Determine the (x, y) coordinate at the center of the cell enclosing the given text.  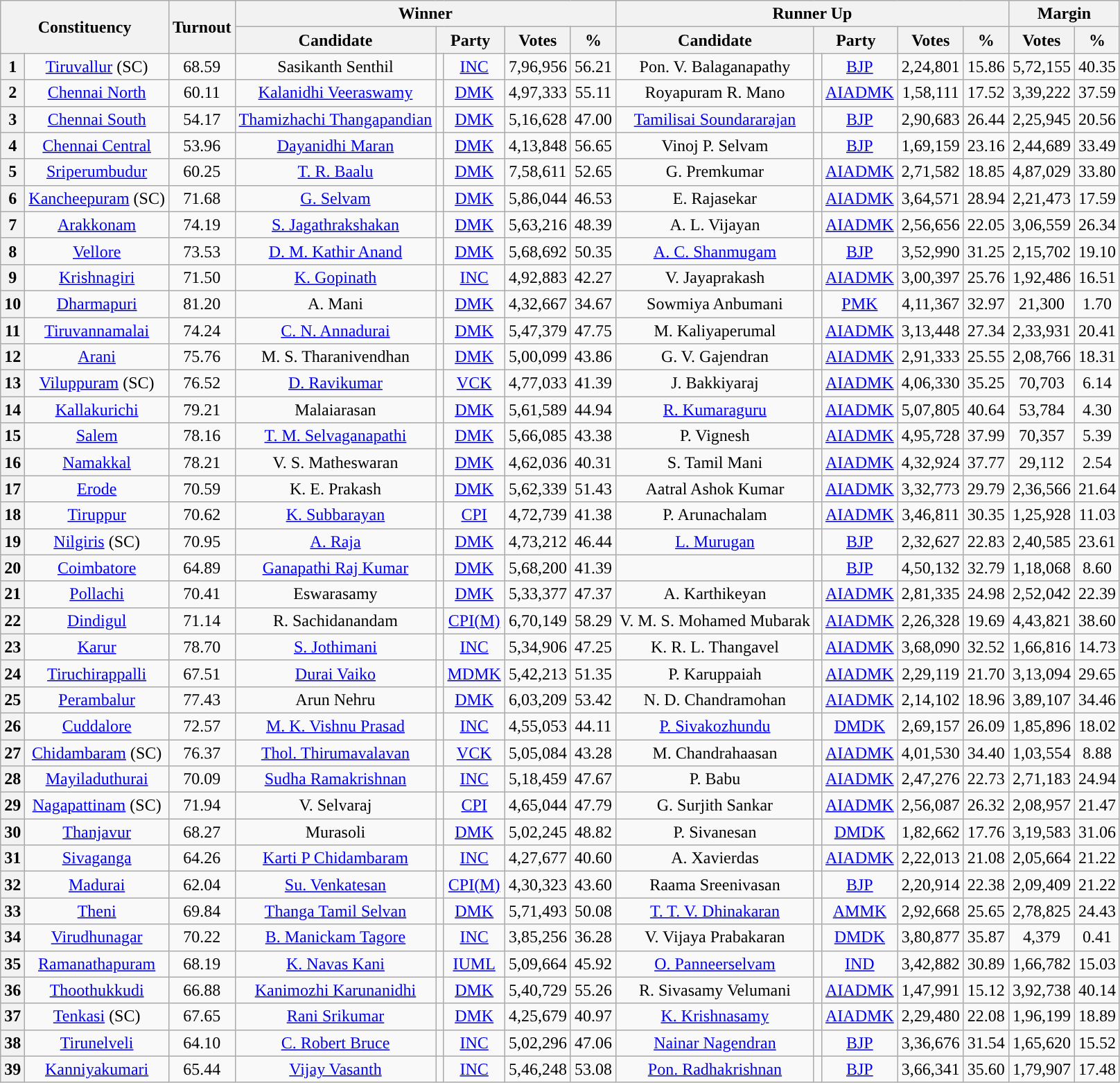
A. Karthikeyan (715, 594)
65.44 (202, 1069)
18.31 (1096, 357)
4,55,053 (538, 726)
66.88 (202, 990)
41.38 (593, 515)
31 (12, 858)
5,40,729 (538, 990)
K. Subbarayan (335, 515)
31.06 (1096, 832)
V. Jayaprakash (715, 277)
Kallakurichi (97, 410)
2,36,566 (1041, 489)
1,65,620 (1041, 1043)
Kancheepuram (SC) (97, 198)
23 (12, 647)
R. Sachidanandam (335, 621)
Kanniyakumari (97, 1069)
P. Sivanesan (715, 832)
1,85,896 (1041, 726)
1 (12, 67)
4,379 (1041, 937)
22.38 (986, 885)
76.52 (202, 383)
51.35 (593, 673)
2,08,957 (1041, 806)
1,25,928 (1041, 515)
14 (12, 410)
7,58,611 (538, 172)
K. R. L. Thangavel (715, 647)
2,56,087 (930, 806)
4,25,679 (538, 1016)
2,24,801 (930, 67)
44.94 (593, 410)
62.04 (202, 885)
3,00,397 (930, 277)
Sasikanth Senthil (335, 67)
19 (12, 541)
Mayiladuthurai (97, 779)
2,26,328 (930, 621)
6,03,209 (538, 700)
2,25,945 (1041, 119)
22.39 (1096, 594)
28 (12, 779)
Turnout (202, 27)
Raama Sreenivasan (715, 885)
Erode (97, 489)
Karur (97, 647)
2,78,825 (1041, 911)
P. Babu (715, 779)
Coimbatore (97, 568)
29,112 (1041, 462)
26 (12, 726)
MDMK (474, 673)
37 (12, 1016)
26.44 (986, 119)
70.22 (202, 937)
40.64 (986, 410)
Sudha Ramakrishnan (335, 779)
32.52 (986, 647)
1,18,068 (1041, 568)
30.35 (986, 515)
40.31 (593, 462)
P. Vignesh (715, 436)
18.85 (986, 172)
AMMK (859, 911)
1.70 (1096, 304)
Tiruchirappalli (97, 673)
64.10 (202, 1043)
21,300 (1041, 304)
32.97 (986, 304)
Arakkonam (97, 225)
T. M. Selvaganapathi (335, 436)
1,66,782 (1041, 964)
25.65 (986, 911)
12 (12, 357)
2,08,766 (1041, 357)
37.99 (986, 436)
M. S. Tharanivendhan (335, 357)
25 (12, 700)
79.21 (202, 410)
4,77,033 (538, 383)
50.08 (593, 911)
53.42 (593, 700)
Vinoj P. Selvam (715, 146)
47.00 (593, 119)
73.53 (202, 251)
A. Mani (335, 304)
17.48 (1096, 1069)
21.47 (1096, 806)
34.40 (986, 752)
Chennai Central (97, 146)
1,69,159 (930, 146)
4.30 (1096, 410)
Viluppuram (SC) (97, 383)
55.11 (593, 93)
4,92,883 (538, 277)
2,90,683 (930, 119)
40.35 (1096, 67)
2,56,656 (930, 225)
A. Xavierdas (715, 858)
56.21 (593, 67)
3,13,094 (1041, 673)
70.62 (202, 515)
3 (12, 119)
2,05,664 (1041, 858)
Karti P Chidambaram (335, 858)
81.20 (202, 304)
4,87,029 (1041, 172)
33 (12, 911)
70.95 (202, 541)
23.61 (1096, 541)
Tiruvallur (SC) (97, 67)
3,89,107 (1041, 700)
1,82,662 (930, 832)
3,19,583 (1041, 832)
Tamilisai Soundararajan (715, 119)
Thoothukkudi (97, 990)
20.56 (1096, 119)
Chennai South (97, 119)
3,52,990 (930, 251)
26.34 (1096, 225)
10 (12, 304)
C. Robert Bruce (335, 1043)
44.11 (593, 726)
34.46 (1096, 700)
2,52,042 (1041, 594)
20.41 (1096, 331)
V. S. Matheswaran (335, 462)
72.57 (202, 726)
76.37 (202, 752)
1,96,199 (1041, 1016)
5,46,248 (538, 1069)
2,33,931 (1041, 331)
Constituency (85, 27)
6 (12, 198)
2,22,013 (930, 858)
Kanimozhi Karunanidhi (335, 990)
26.09 (986, 726)
22.83 (986, 541)
2,91,333 (930, 357)
D. M. Kathir Anand (335, 251)
43.38 (593, 436)
69.84 (202, 911)
33.80 (1096, 172)
45.92 (593, 964)
64.89 (202, 568)
18.02 (1096, 726)
34 (12, 937)
75.76 (202, 357)
3,36,676 (930, 1043)
30 (12, 832)
2,29,480 (930, 1016)
Namakkal (97, 462)
68.27 (202, 832)
25.76 (986, 277)
31.54 (986, 1043)
3,80,877 (930, 937)
IUML (474, 964)
2,81,335 (930, 594)
2,69,157 (930, 726)
5,68,200 (538, 568)
B. Manickam Tagore (335, 937)
14.73 (1096, 647)
Thanjavur (97, 832)
20 (12, 568)
5,61,589 (538, 410)
71.50 (202, 277)
50.35 (593, 251)
4,65,044 (538, 806)
27.34 (986, 331)
3,68,090 (930, 647)
18.89 (1096, 1016)
35.60 (986, 1069)
2,15,702 (1041, 251)
54.17 (202, 119)
Sivaganga (97, 858)
3,64,571 (930, 198)
5,16,628 (538, 119)
47.67 (593, 779)
46.53 (593, 198)
27 (12, 752)
2,44,689 (1041, 146)
4,11,367 (930, 304)
70,357 (1041, 436)
21.70 (986, 673)
Chidambaram (SC) (97, 752)
Royapuram R. Mano (715, 93)
24 (12, 673)
D. Ravikumar (335, 383)
Nainar Nagendran (715, 1043)
Madurai (97, 885)
P. Sivakozhundu (715, 726)
68.59 (202, 67)
Pon. Radhakrishnan (715, 1069)
V. Vijaya Prabakaran (715, 937)
70.41 (202, 594)
Tenkasi (SC) (97, 1016)
22.08 (986, 1016)
A. L. Vijayan (715, 225)
Runner Up (812, 14)
Perambalur (97, 700)
Dharmapuri (97, 304)
11 (12, 331)
1,47,991 (930, 990)
Aatral Ashok Kumar (715, 489)
T. T. V. Dhinakaran (715, 911)
2,20,914 (930, 885)
K. Navas Kani (335, 964)
2.54 (1096, 462)
5,34,906 (538, 647)
24.94 (1096, 779)
36 (12, 990)
7,96,956 (538, 67)
47.79 (593, 806)
J. Bakkiyaraj (715, 383)
18 (12, 515)
47.25 (593, 647)
Vijay Vasanth (335, 1069)
4 (12, 146)
2,92,668 (930, 911)
15.12 (986, 990)
47.75 (593, 331)
21.64 (1096, 489)
Murasoli (335, 832)
4,30,323 (538, 885)
8 (12, 251)
35.25 (986, 383)
Su. Venkatesan (335, 885)
5,62,339 (538, 489)
2,71,582 (930, 172)
29.79 (986, 489)
Tirunelveli (97, 1043)
9 (12, 277)
8.88 (1096, 752)
2,21,473 (1041, 198)
S. Jothimani (335, 647)
4,32,924 (930, 462)
30.89 (986, 964)
32.79 (986, 568)
2,29,119 (930, 673)
16.51 (1096, 277)
60.11 (202, 93)
11.03 (1096, 515)
24.98 (986, 594)
1,58,111 (930, 93)
4,01,530 (930, 752)
0.41 (1096, 937)
35 (12, 964)
28.94 (986, 198)
29 (12, 806)
1,66,816 (1041, 647)
17.59 (1096, 198)
M. K. Vishnu Prasad (335, 726)
22.73 (986, 779)
37.77 (986, 462)
22 (12, 621)
17 (12, 489)
5,18,459 (538, 779)
2,47,276 (930, 779)
55.26 (593, 990)
48.82 (593, 832)
N. D. Chandramohan (715, 700)
Krishnagiri (97, 277)
53.96 (202, 146)
4,43,821 (1041, 621)
Margin (1064, 14)
1,79,907 (1041, 1069)
Chennai North (97, 93)
70.59 (202, 489)
16 (12, 462)
17.52 (986, 93)
56.65 (593, 146)
L. Murugan (715, 541)
A. Raja (335, 541)
G. Surjith Sankar (715, 806)
3,06,559 (1041, 225)
15.86 (986, 67)
77.43 (202, 700)
G. Selvam (335, 198)
47.06 (593, 1043)
5,86,044 (538, 198)
Durai Vaiko (335, 673)
22.05 (986, 225)
42.27 (593, 277)
31.25 (986, 251)
36.28 (593, 937)
Cuddalore (97, 726)
64.26 (202, 858)
7 (12, 225)
25.55 (986, 357)
Tiruvannamalai (97, 331)
3,85,256 (538, 937)
Thol. Thirumavalavan (335, 752)
5,07,805 (930, 410)
26.32 (986, 806)
5,68,692 (538, 251)
38.60 (1096, 621)
37.59 (1096, 93)
R. Kumaraguru (715, 410)
48.39 (593, 225)
C. N. Annadurai (335, 331)
3,46,811 (930, 515)
53,784 (1041, 410)
43.28 (593, 752)
3,92,738 (1041, 990)
Winner (426, 14)
8.60 (1096, 568)
A. C. Shanmugam (715, 251)
K. Krishnasamy (715, 1016)
60.25 (202, 172)
T. R. Baalu (335, 172)
68.19 (202, 964)
4,27,677 (538, 858)
1,03,554 (1041, 752)
3,32,773 (930, 489)
5,42,213 (538, 673)
M. Kaliyaperumal (715, 331)
2,09,409 (1041, 885)
3,39,222 (1041, 93)
19.10 (1096, 251)
P. Karuppaiah (715, 673)
Pon. V. Balaganapathy (715, 67)
4,73,212 (538, 541)
13 (12, 383)
Ramanathapuram (97, 964)
Arun Nehru (335, 700)
Salem (97, 436)
PMK (859, 304)
V. Selvaraj (335, 806)
5,02,296 (538, 1043)
K. Gopinath (335, 277)
Thamizhachi Thangapandian (335, 119)
Dayanidhi Maran (335, 146)
52.65 (593, 172)
2,14,102 (930, 700)
39 (12, 1069)
IND (859, 964)
Tiruppur (97, 515)
71.14 (202, 621)
23.16 (986, 146)
K. E. Prakash (335, 489)
O. Panneerselvam (715, 964)
4,62,036 (538, 462)
6,70,149 (538, 621)
58.29 (593, 621)
35.87 (986, 937)
E. Rajasekar (715, 198)
5,00,099 (538, 357)
78.21 (202, 462)
5,09,664 (538, 964)
5,66,085 (538, 436)
4,72,739 (538, 515)
G. V. Gajendran (715, 357)
51.43 (593, 489)
4,32,667 (538, 304)
71.94 (202, 806)
S. Jagathrakshakan (335, 225)
Arani (97, 357)
Pollachi (97, 594)
5,33,377 (538, 594)
Vellore (97, 251)
S. Tamil Mani (715, 462)
78.16 (202, 436)
15.03 (1096, 964)
71.68 (202, 198)
43.86 (593, 357)
R. Sivasamy Velumani (715, 990)
Malaiarasan (335, 410)
Nilgiris (SC) (97, 541)
2 (12, 93)
2,40,585 (1041, 541)
4,06,330 (930, 383)
Virudhunagar (97, 937)
2,32,627 (930, 541)
5.39 (1096, 436)
V. M. S. Mohamed Mubarak (715, 621)
15 (12, 436)
Ganapathi Raj Kumar (335, 568)
47.37 (593, 594)
15.52 (1096, 1043)
2,71,183 (1041, 779)
17.76 (986, 832)
67.51 (202, 673)
74.19 (202, 225)
53.08 (593, 1069)
3,13,448 (930, 331)
43.60 (593, 885)
Nagapattinam (SC) (97, 806)
46.44 (593, 541)
38 (12, 1043)
67.65 (202, 1016)
Sowmiya Anbumani (715, 304)
Sriperumbudur (97, 172)
3,42,882 (930, 964)
78.70 (202, 647)
6.14 (1096, 383)
74.24 (202, 331)
4,95,728 (930, 436)
5,02,245 (538, 832)
4,13,848 (538, 146)
40.14 (1096, 990)
70,703 (1041, 383)
G. Premkumar (715, 172)
32 (12, 885)
4,50,132 (930, 568)
19.69 (986, 621)
Thanga Tamil Selvan (335, 911)
34.67 (593, 304)
P. Arunachalam (715, 515)
5,05,084 (538, 752)
70.09 (202, 779)
21 (12, 594)
40.60 (593, 858)
5,71,493 (538, 911)
Rani Srikumar (335, 1016)
33.49 (1096, 146)
18.96 (986, 700)
4,97,333 (538, 93)
5,47,379 (538, 331)
3,66,341 (930, 1069)
21.08 (986, 858)
5 (12, 172)
Dindigul (97, 621)
Theni (97, 911)
29.65 (1096, 673)
M. Chandrahaasan (715, 752)
Eswarasamy (335, 594)
24.43 (1096, 911)
Kalanidhi Veeraswamy (335, 93)
5,63,216 (538, 225)
5,72,155 (1041, 67)
40.97 (593, 1016)
1,92,486 (1041, 277)
